Locate the cell with the specified text and output its [x, y] center coordinate. 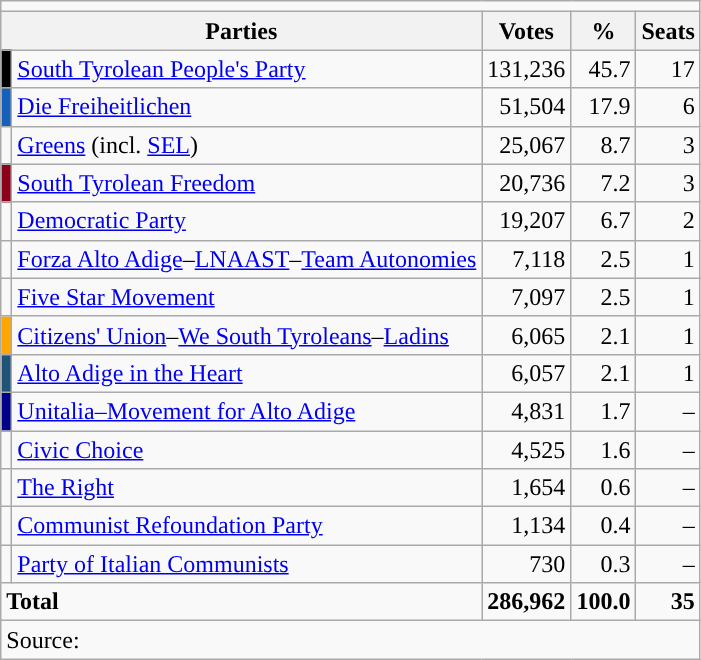
19,207 [526, 221]
0.4 [604, 526]
7,118 [526, 259]
6 [668, 107]
Democratic Party [247, 221]
7,097 [526, 297]
Source: [351, 640]
286,962 [526, 602]
The Right [247, 488]
Citizens' Union–We South Tyroleans–Ladins [247, 335]
4,525 [526, 449]
17.9 [604, 107]
2 [668, 221]
Total [242, 602]
8.7 [604, 145]
131,236 [526, 69]
6.7 [604, 221]
20,736 [526, 183]
Alto Adige in the Heart [247, 373]
0.6 [604, 488]
Civic Choice [247, 449]
Die Freiheitlichen [247, 107]
Votes [526, 31]
0.3 [604, 564]
Unitalia–Movement for Alto Adige [247, 411]
730 [526, 564]
Party of Italian Communists [247, 564]
7.2 [604, 183]
45.7 [604, 69]
100.0 [604, 602]
Forza Alto Adige–LNAAST–Team Autonomies [247, 259]
25,067 [526, 145]
South Tyrolean People's Party [247, 69]
Communist Refoundation Party [247, 526]
South Tyrolean Freedom [247, 183]
51,504 [526, 107]
1.7 [604, 411]
1,654 [526, 488]
% [604, 31]
6,065 [526, 335]
Seats [668, 31]
Five Star Movement [247, 297]
35 [668, 602]
Greens (incl. SEL) [247, 145]
17 [668, 69]
6,057 [526, 373]
4,831 [526, 411]
1.6 [604, 449]
Parties [242, 31]
1,134 [526, 526]
